Find where the given text appears and provide that cell's center as [X, Y] coordinate. 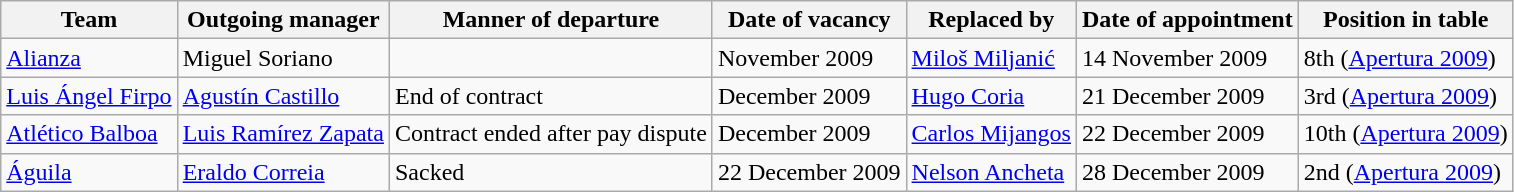
Outgoing manager [283, 20]
Miguel Soriano [283, 58]
Águila [89, 172]
8th (Apertura 2009) [1406, 58]
2nd (Apertura 2009) [1406, 172]
Atlético Balboa [89, 134]
Sacked [550, 172]
Nelson Ancheta [991, 172]
Hugo Coria [991, 96]
28 December 2009 [1187, 172]
14 November 2009 [1187, 58]
Manner of departure [550, 20]
November 2009 [809, 58]
End of contract [550, 96]
Contract ended after pay dispute [550, 134]
10th (Apertura 2009) [1406, 134]
Date of appointment [1187, 20]
Agustín Castillo [283, 96]
Alianza [89, 58]
Date of vacancy [809, 20]
21 December 2009 [1187, 96]
Team [89, 20]
Eraldo Correia [283, 172]
Replaced by [991, 20]
3rd (Apertura 2009) [1406, 96]
Luis Ramírez Zapata [283, 134]
Position in table [1406, 20]
Carlos Mijangos [991, 134]
Miloš Miljanić [991, 58]
Luis Ángel Firpo [89, 96]
